Locate the cell with the specified text and output its [X, Y] center coordinate. 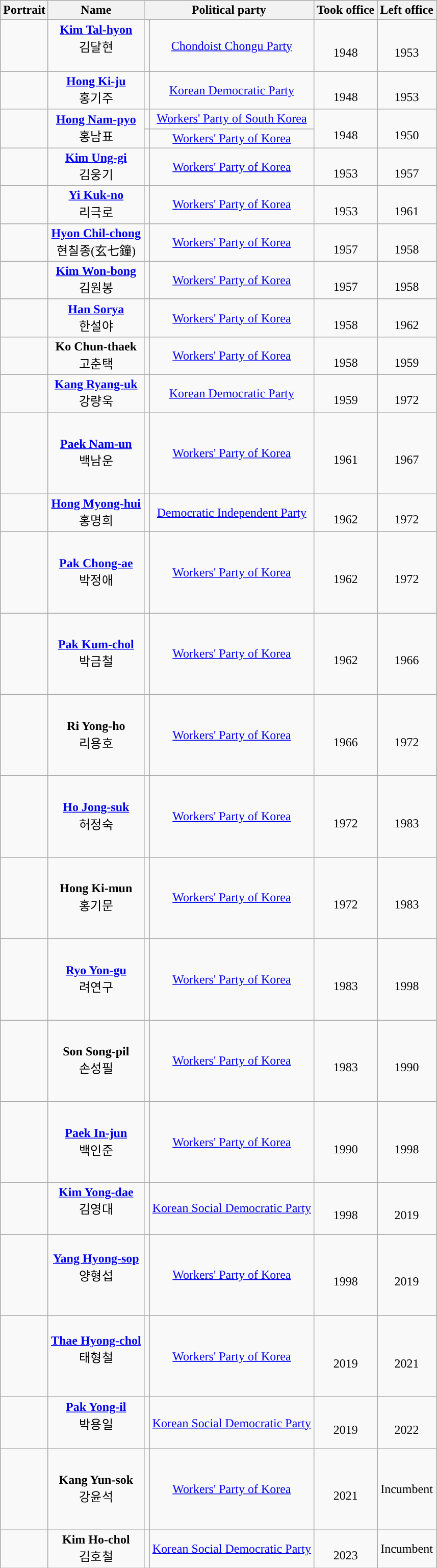
Pak Kum-chol박금철 [96, 654]
Hong Myong-hui홍명희 [96, 513]
Kim Yong-dae김영대 [96, 1209]
Kim Ung-gi김웅기 [96, 167]
Kang Ryang-uk강량욱 [96, 393]
Ko Chun-thaek고춘택 [96, 356]
Hyon Chil-chong현칠종(玄七鐘) [96, 242]
Took office [346, 10]
Kang Yun-sok강윤석 [96, 1489]
Political party [228, 10]
Yi Kuk-no리극로 [96, 205]
Yang Hyong-sop양형섭 [96, 1275]
Chondoist Chongu Party [232, 46]
Hong Ki-ju홍기주 [96, 90]
Han Sorya한설야 [96, 318]
Kim Won-bong김원봉 [96, 280]
Left office [407, 10]
2023 [346, 1549]
Pak Yong-il박용일 [96, 1423]
Kim Tal-hyon김달현 [96, 46]
Democratic Independent Party [232, 513]
Workers' Party of South Korea [232, 119]
Name [96, 10]
Ho Jong-suk허정숙 [96, 817]
Paek Nam-un백남운 [96, 453]
Hong Ki-mun홍기문 [96, 898]
Hong Nam-pyo홍남표 [96, 129]
Ryo Yon-gu려연구 [96, 979]
2022 [407, 1423]
Pak Chong-ae박정애 [96, 572]
Ri Yong-ho리용호 [96, 735]
1950 [407, 129]
Kim Ho-chol김호철 [96, 1549]
Son Song-pil손성필 [96, 1061]
Paek In-jun백인준 [96, 1142]
1967 [407, 453]
Portrait [24, 10]
Thae Hyong-chol태형철 [96, 1356]
